Capture the cell that displays the provided text and extract its [x, y] central coordinate. 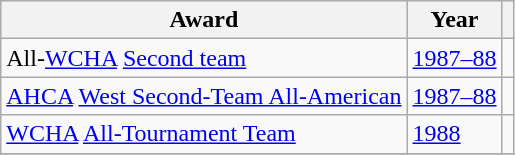
Year [454, 20]
AHCA West Second-Team All-American [204, 96]
Award [204, 20]
All-WCHA Second team [204, 58]
1988 [454, 134]
WCHA All-Tournament Team [204, 134]
